Find where the given text appears and provide that cell's center as [x, y] coordinate. 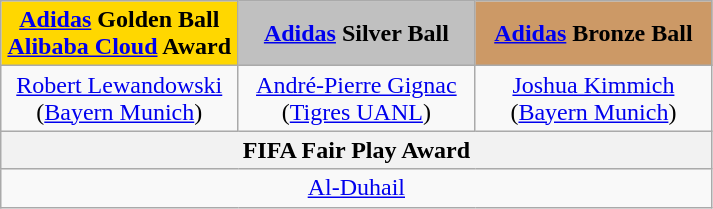
Adidas Bronze Ball [594, 34]
Al-Duhail [356, 188]
Robert Lewandowski(Bayern Munich) [120, 98]
FIFA Fair Play Award [356, 150]
Adidas Silver Ball [356, 34]
Adidas Golden BallAlibaba Cloud Award [120, 34]
Joshua Kimmich(Bayern Munich) [594, 98]
André-Pierre Gignac(Tigres UANL) [356, 98]
